Output the [x, y] coordinate of the center of the cell containing the given text.  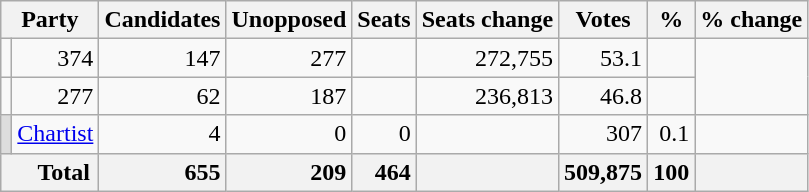
655 [162, 172]
4 [162, 134]
Seats [384, 20]
Seats change [487, 20]
236,813 [487, 96]
509,875 [604, 172]
147 [162, 58]
Votes [604, 20]
% [672, 20]
% change [752, 20]
62 [162, 96]
Party [50, 20]
272,755 [487, 58]
0.1 [672, 134]
209 [289, 172]
Chartist [56, 134]
Unopposed [289, 20]
464 [384, 172]
100 [672, 172]
Candidates [162, 20]
307 [604, 134]
187 [289, 96]
374 [56, 58]
Total [50, 172]
53.1 [604, 58]
46.8 [604, 96]
